Identify which cell holds the provided text, then report its [X, Y] central coordinate. 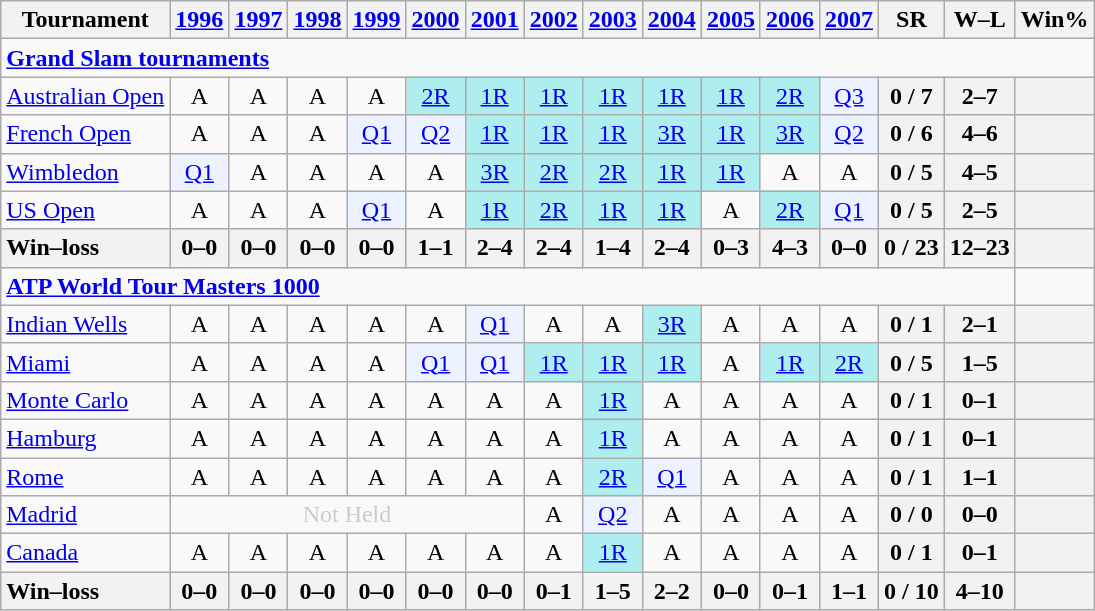
Monte Carlo [86, 400]
1–4 [612, 248]
2005 [730, 20]
2–7 [980, 96]
0–3 [730, 248]
4–10 [980, 591]
2–5 [980, 210]
SR [912, 20]
2004 [672, 20]
0 / 0 [912, 515]
2006 [790, 20]
Indian Wells [86, 324]
2007 [848, 20]
Canada [86, 553]
1996 [200, 20]
Madrid [86, 515]
French Open [86, 134]
US Open [86, 210]
2–2 [672, 591]
W–L [980, 20]
Grand Slam tournaments [548, 58]
Q3 [848, 96]
2001 [494, 20]
Not Held [347, 515]
0 / 7 [912, 96]
2–1 [980, 324]
1998 [318, 20]
Win% [1054, 20]
2000 [436, 20]
4–6 [980, 134]
4–3 [790, 248]
Rome [86, 477]
ATP World Tour Masters 1000 [508, 286]
2003 [612, 20]
Australian Open [86, 96]
0 / 10 [912, 591]
1997 [258, 20]
2002 [554, 20]
1999 [376, 20]
4–5 [980, 172]
0 / 23 [912, 248]
Miami [86, 362]
Tournament [86, 20]
Wimbledon [86, 172]
12–23 [980, 248]
0 / 6 [912, 134]
Hamburg [86, 438]
